Determine the (x, y) coordinate at the center of the cell enclosing the given text.  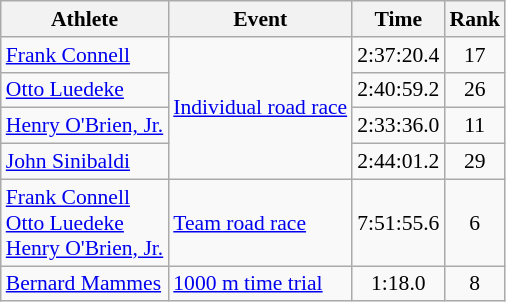
1000 m time trial (260, 284)
Henry O'Brien, Jr. (85, 126)
Otto Luedeke (85, 90)
29 (474, 162)
8 (474, 284)
Time (398, 19)
2:44:01.2 (398, 162)
Rank (474, 19)
Bernard Mammes (85, 284)
11 (474, 126)
26 (474, 90)
17 (474, 55)
1:18.0 (398, 284)
Event (260, 19)
2:33:36.0 (398, 126)
6 (474, 222)
Athlete (85, 19)
7:51:55.6 (398, 222)
Frank ConnellOtto LuedekeHenry O'Brien, Jr. (85, 222)
Frank Connell (85, 55)
John Sinibaldi (85, 162)
Individual road race (260, 108)
2:40:59.2 (398, 90)
Team road race (260, 222)
2:37:20.4 (398, 55)
